Identify which cell holds the provided text, then report its (x, y) central coordinate. 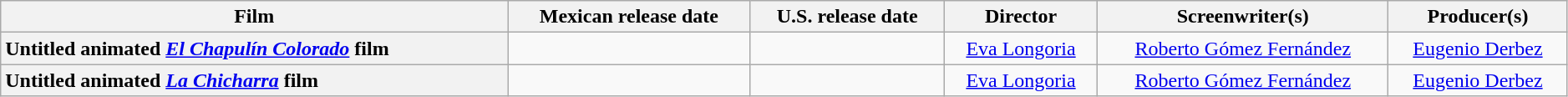
U.S. release date (847, 17)
Mexican release date (630, 17)
Untitled animated La Chicharra film (254, 80)
Director (1021, 17)
Film (254, 17)
Untitled animated El Chapulín Colorado film (254, 48)
Screenwriter(s) (1243, 17)
Producer(s) (1479, 17)
